Extract the [X, Y] coordinate from the center of the cell holding the provided text.  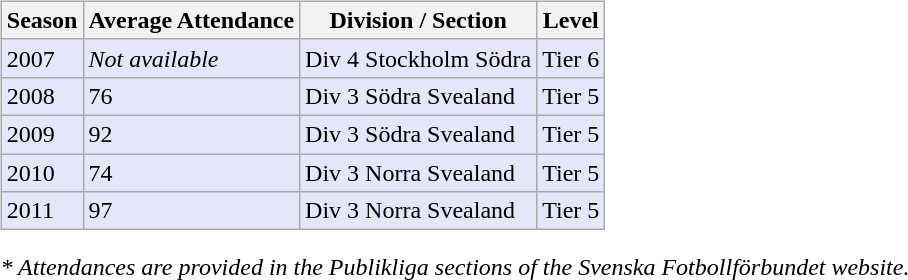
Tier 6 [571, 58]
Average Attendance [192, 20]
2007 [42, 58]
74 [192, 173]
92 [192, 134]
Season [42, 20]
Div 4 Stockholm Södra [418, 58]
Not available [192, 58]
Division / Section [418, 20]
76 [192, 96]
Level [571, 20]
2009 [42, 134]
2008 [42, 96]
97 [192, 211]
2011 [42, 211]
2010 [42, 173]
